Locate the cell with the specified text and output its [x, y] center coordinate. 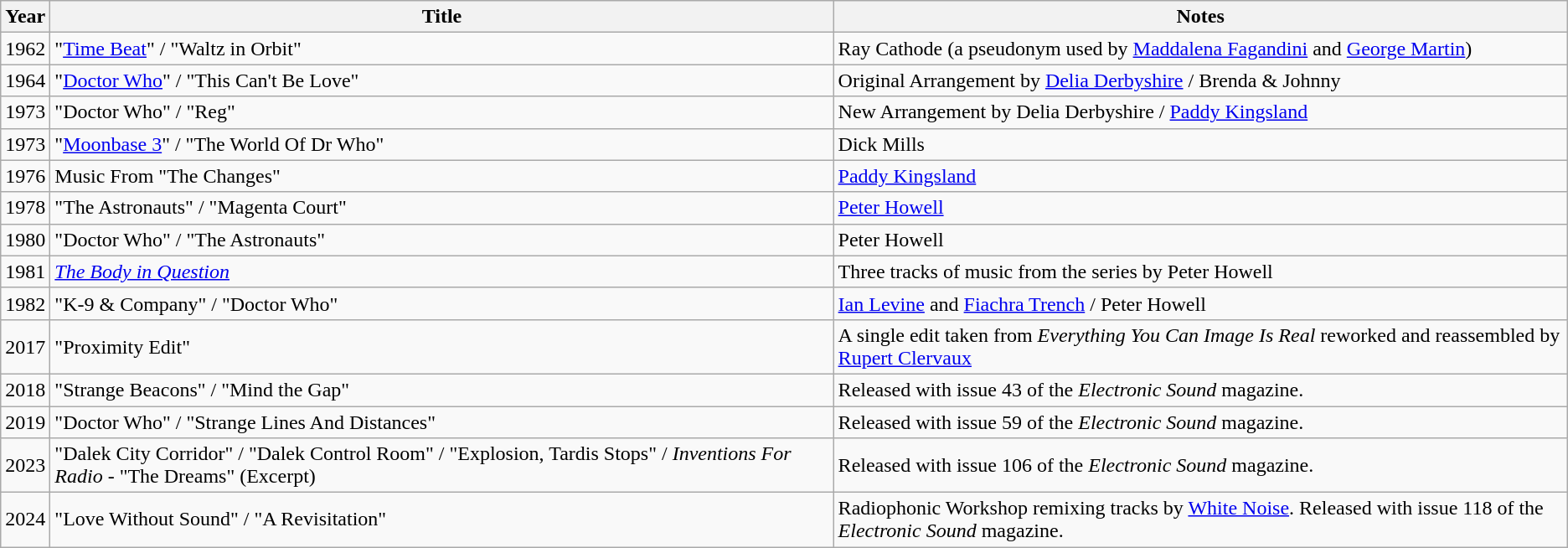
"Strange Beacons" / "Mind the Gap" [442, 390]
Released with issue 106 of the Electronic Sound magazine. [1200, 466]
"Doctor Who" / "This Can't Be Love" [442, 80]
Year [25, 17]
Original Arrangement by Delia Derbyshire / Brenda & Johnny [1200, 80]
2019 [25, 421]
"Doctor Who" / "Strange Lines And Distances" [442, 421]
Radiophonic Workshop remixing tracks by White Noise. Released with issue 118 of the Electronic Sound magazine. [1200, 520]
Ian Levine and Fiachra Trench / Peter Howell [1200, 303]
"Moonbase 3" / "The World Of Dr Who" [442, 144]
"Dalek City Corridor" / "Dalek Control Room" / "Explosion, Tardis Stops" / Inventions For Radio - "The Dreams" (Excerpt) [442, 466]
The Body in Question [442, 271]
"K-9 & Company" / "Doctor Who" [442, 303]
1982 [25, 303]
A single edit taken from Everything You Can Image Is Real reworked and reassembled by Rupert Clervaux [1200, 347]
2023 [25, 466]
Paddy Kingsland [1200, 176]
2024 [25, 520]
1980 [25, 240]
"Love Without Sound" / "A Revisitation" [442, 520]
"Proximity Edit" [442, 347]
"The Astronauts" / "Magenta Court" [442, 208]
Notes [1200, 17]
"Doctor Who" / "The Astronauts" [442, 240]
Released with issue 43 of the Electronic Sound magazine. [1200, 390]
Dick Mills [1200, 144]
Ray Cathode (a pseudonym used by Maddalena Fagandini and George Martin) [1200, 49]
Title [442, 17]
Three tracks of music from the series by Peter Howell [1200, 271]
1976 [25, 176]
2018 [25, 390]
"Doctor Who" / "Reg" [442, 112]
Music From "The Changes" [442, 176]
1964 [25, 80]
1981 [25, 271]
New Arrangement by Delia Derbyshire / Paddy Kingsland [1200, 112]
1962 [25, 49]
2017 [25, 347]
"Time Beat" / "Waltz in Orbit" [442, 49]
Released with issue 59 of the Electronic Sound magazine. [1200, 421]
1978 [25, 208]
